Locate the cell with the specified text and output its [x, y] center coordinate. 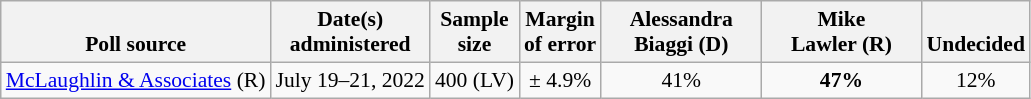
12% [975, 80]
41% [681, 80]
Poll source [136, 32]
Samplesize [474, 32]
400 (LV) [474, 80]
McLaughlin & Associates (R) [136, 80]
July 19–21, 2022 [350, 80]
Undecided [975, 32]
Marginof error [560, 32]
Date(s)administered [350, 32]
± 4.9% [560, 80]
MikeLawler (R) [841, 32]
AlessandraBiaggi (D) [681, 32]
47% [841, 80]
